Capture the cell that displays the provided text and extract its (x, y) central coordinate. 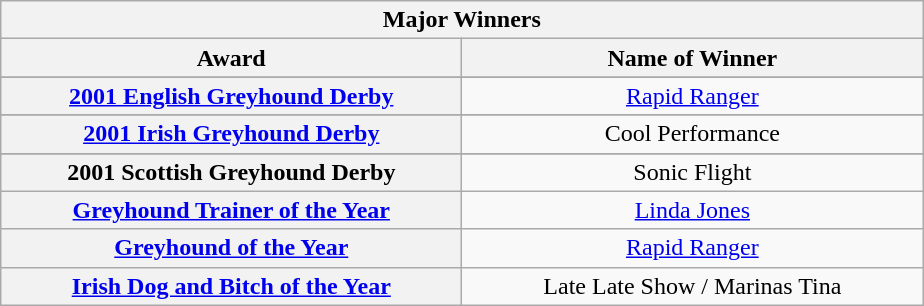
Sonic Flight (692, 172)
Irish Dog and Bitch of the Year (232, 286)
Late Late Show / Marinas Tina (692, 286)
Cool Performance (692, 134)
Linda Jones (692, 210)
2001 Scottish Greyhound Derby (232, 172)
Award (232, 58)
2001 Irish Greyhound Derby (232, 134)
Greyhound Trainer of the Year (232, 210)
Major Winners (462, 20)
Name of Winner (692, 58)
2001 English Greyhound Derby (232, 96)
Greyhound of the Year (232, 248)
